For the text-containing cell, return its midpoint in [x, y] coordinate format. 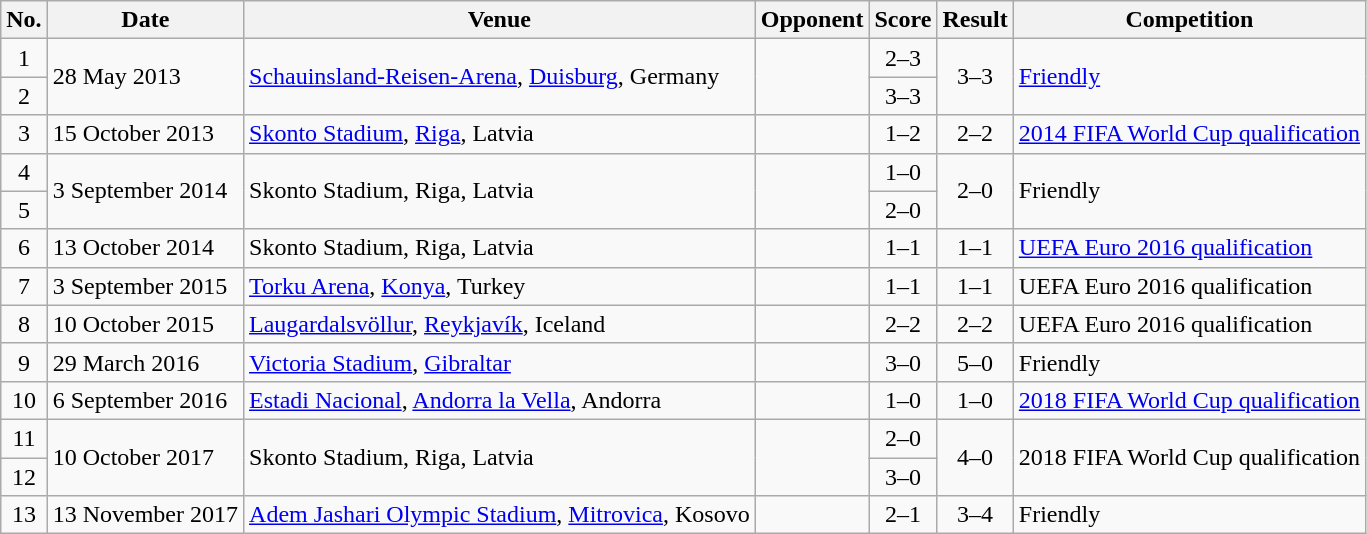
2 [24, 96]
28 May 2013 [145, 77]
2014 FIFA World Cup qualification [1189, 134]
Schauinsland-Reisen-Arena, Duisburg, Germany [500, 77]
9 [24, 362]
15 October 2013 [145, 134]
4 [24, 172]
8 [24, 324]
Date [145, 20]
Victoria Stadium, Gibraltar [500, 362]
Laugardalsvöllur, Reykjavík, Iceland [500, 324]
10 October 2017 [145, 457]
11 [24, 438]
5–0 [975, 362]
Result [975, 20]
29 March 2016 [145, 362]
Estadi Nacional, Andorra la Vella, Andorra [500, 400]
3 September 2014 [145, 191]
2–1 [903, 515]
12 [24, 477]
Adem Jashari Olympic Stadium, Mitrovica, Kosovo [500, 515]
3 September 2015 [145, 286]
10 [24, 400]
Opponent [812, 20]
2–3 [903, 58]
Competition [1189, 20]
1–2 [903, 134]
3 [24, 134]
Torku Arena, Konya, Turkey [500, 286]
10 October 2015 [145, 324]
13 [24, 515]
Score [903, 20]
6 [24, 248]
4–0 [975, 457]
7 [24, 286]
13 November 2017 [145, 515]
No. [24, 20]
Venue [500, 20]
13 October 2014 [145, 248]
3–4 [975, 515]
6 September 2016 [145, 400]
1 [24, 58]
5 [24, 210]
